Output the [x, y] coordinate of the center of the cell containing the given text.  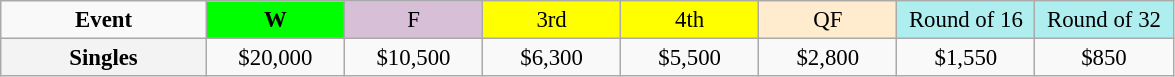
Singles [104, 58]
$5,500 [690, 58]
Event [104, 20]
$850 [1104, 58]
Round of 32 [1104, 20]
QF [828, 20]
Round of 16 [966, 20]
$20,000 [275, 58]
$2,800 [828, 58]
3rd [552, 20]
$1,550 [966, 58]
W [275, 20]
$10,500 [413, 58]
4th [690, 20]
F [413, 20]
$6,300 [552, 58]
